Pinpoint the cell where the given text exists, returning its (x, y) midpoint coordinate. 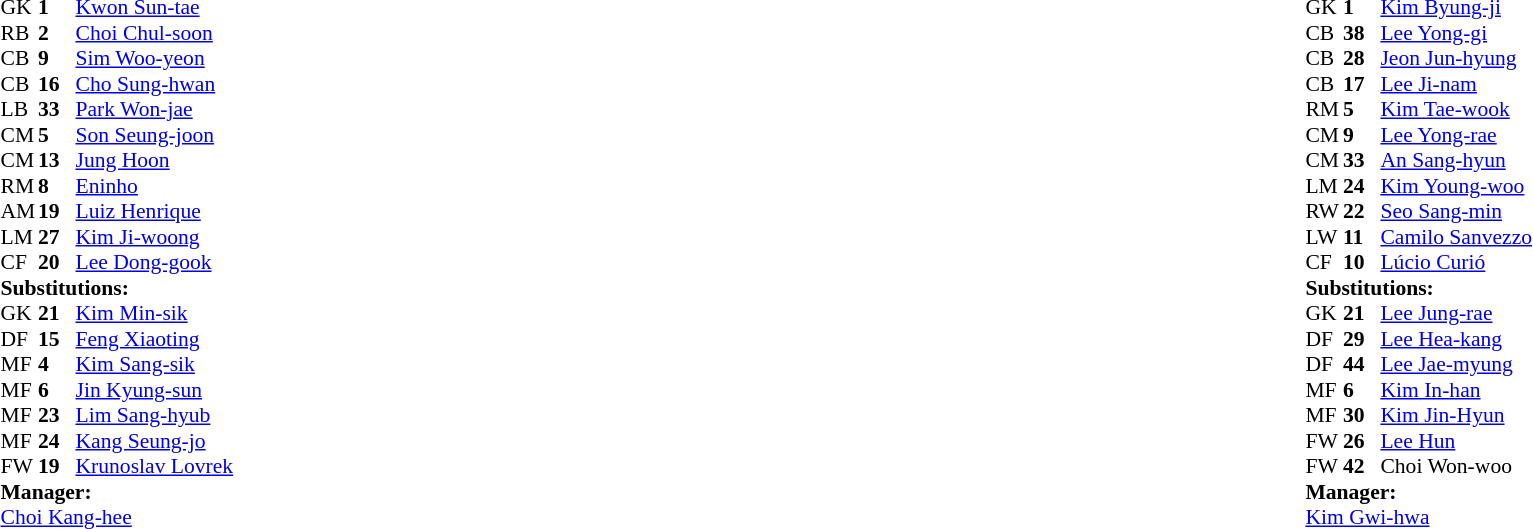
Lee Dong-gook (155, 263)
Choi Won-woo (1456, 467)
10 (1362, 263)
28 (1362, 59)
Seo Sang-min (1456, 211)
Kim Min-sik (155, 313)
Eninho (155, 186)
13 (57, 161)
42 (1362, 467)
AM (19, 211)
Kim Sang-sik (155, 365)
Lee Jae-myung (1456, 365)
29 (1362, 339)
16 (57, 84)
Cho Sung-hwan (155, 84)
Lee Hun (1456, 441)
Sim Woo-yeon (155, 59)
Kim Young-woo (1456, 186)
26 (1362, 441)
RB (19, 33)
2 (57, 33)
RW (1324, 211)
Kim Ji-woong (155, 237)
27 (57, 237)
Kim In-han (1456, 390)
Lee Hea-kang (1456, 339)
Lee Yong-rae (1456, 135)
Feng Xiaoting (155, 339)
Jung Hoon (155, 161)
30 (1362, 415)
Jin Kyung-sun (155, 390)
4 (57, 365)
Lee Jung-rae (1456, 313)
38 (1362, 33)
11 (1362, 237)
Luiz Henrique (155, 211)
Son Seung-joon (155, 135)
Lee Yong-gi (1456, 33)
8 (57, 186)
Park Won-jae (155, 109)
Camilo Sanvezzo (1456, 237)
An Sang-hyun (1456, 161)
Kang Seung-jo (155, 441)
Jeon Jun-hyung (1456, 59)
Lúcio Curió (1456, 263)
44 (1362, 365)
23 (57, 415)
Choi Chul-soon (155, 33)
LW (1324, 237)
22 (1362, 211)
Lee Ji-nam (1456, 84)
Kim Jin-Hyun (1456, 415)
Lim Sang-hyub (155, 415)
Krunoslav Lovrek (155, 467)
17 (1362, 84)
20 (57, 263)
Kim Tae-wook (1456, 109)
15 (57, 339)
LB (19, 109)
